Determine the (x, y) coordinate at the center of the cell enclosing the given text.  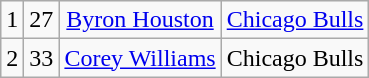
27 (42, 20)
Corey Williams (140, 58)
33 (42, 58)
2 (12, 58)
1 (12, 20)
Byron Houston (140, 20)
